Find where the given text appears and provide that cell's center as (X, Y) coordinate. 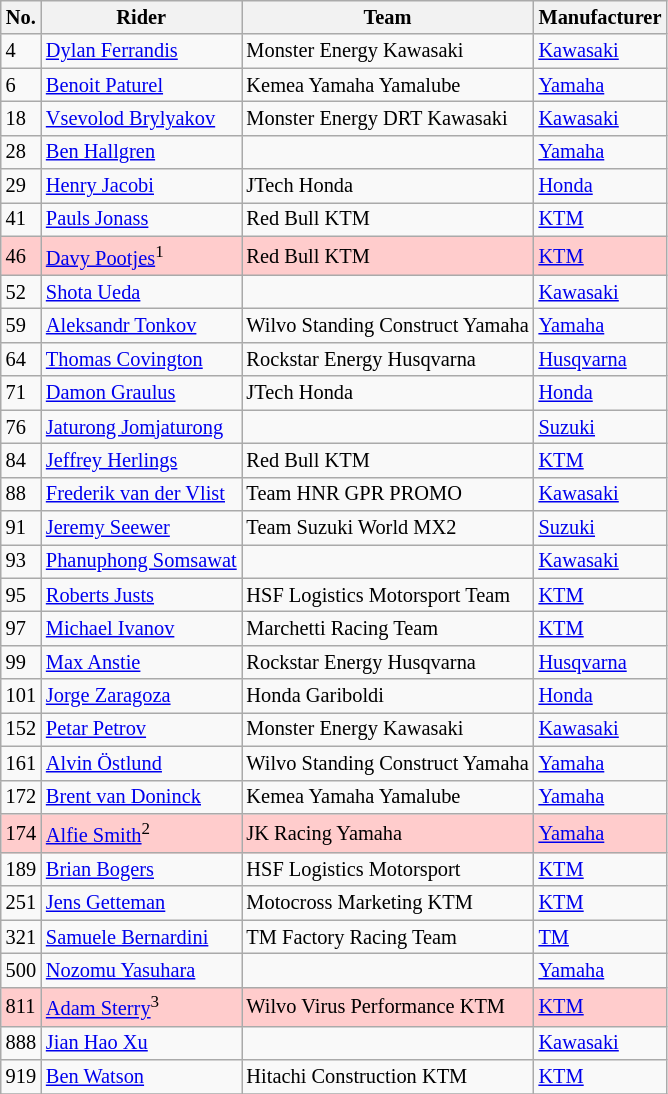
Roberts Justs (142, 595)
811 (21, 1006)
41 (21, 219)
Team HNR GPR PROMO (388, 494)
Aleksandr Tonkov (142, 326)
Petar Petrov (142, 729)
Damon Graulus (142, 393)
Hitachi Construction KTM (388, 1077)
Thomas Covington (142, 359)
52 (21, 292)
Honda Gariboldi (388, 696)
6 (21, 85)
99 (21, 662)
Dylan Ferrandis (142, 51)
Marchetti Racing Team (388, 628)
88 (21, 494)
No. (21, 17)
Frederik van der Vlist (142, 494)
93 (21, 561)
Monster Energy DRT Kawasaki (388, 118)
Jian Hao Xu (142, 1043)
Ben Watson (142, 1077)
Nozomu Yasuhara (142, 970)
91 (21, 527)
Samuele Bernardini (142, 937)
97 (21, 628)
Team Suzuki World MX2 (388, 527)
Alfie Smith2 (142, 832)
Team (388, 17)
Benoit Paturel (142, 85)
321 (21, 937)
59 (21, 326)
500 (21, 970)
172 (21, 797)
Pauls Jonass (142, 219)
18 (21, 118)
29 (21, 186)
152 (21, 729)
Max Anstie (142, 662)
Rider (142, 17)
84 (21, 460)
Ben Hallgren (142, 152)
Wilvo Virus Performance KTM (388, 1006)
95 (21, 595)
161 (21, 763)
Jeffrey Herlings (142, 460)
Jeremy Seewer (142, 527)
189 (21, 869)
Manufacturer (600, 17)
Phanuphong Somsawat (142, 561)
Brian Bogers (142, 869)
Henry Jacobi (142, 186)
TM Factory Racing Team (388, 937)
101 (21, 696)
Davy Pootjes1 (142, 256)
Motocross Marketing KTM (388, 903)
76 (21, 427)
919 (21, 1077)
46 (21, 256)
Brent van Doninck (142, 797)
Adam Sterry3 (142, 1006)
TM (600, 937)
Michael Ivanov (142, 628)
Jorge Zaragoza (142, 696)
Jens Getteman (142, 903)
174 (21, 832)
Shota Ueda (142, 292)
64 (21, 359)
HSF Logistics Motorsport (388, 869)
4 (21, 51)
28 (21, 152)
HSF Logistics Motorsport Team (388, 595)
JK Racing Yamaha (388, 832)
Vsevolod Brylyakov (142, 118)
888 (21, 1043)
71 (21, 393)
Alvin Östlund (142, 763)
251 (21, 903)
Jaturong Jomjaturong (142, 427)
